Pinpoint the cell where the given text exists, returning its (X, Y) midpoint coordinate. 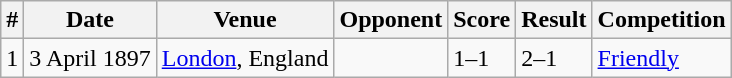
3 April 1897 (90, 58)
1 (12, 58)
London, England (245, 58)
Result (554, 20)
1–1 (482, 58)
Score (482, 20)
Venue (245, 20)
Friendly (662, 58)
Opponent (391, 20)
Competition (662, 20)
Date (90, 20)
2–1 (554, 58)
# (12, 20)
